Pinpoint the cell where the given text exists, returning its (x, y) midpoint coordinate. 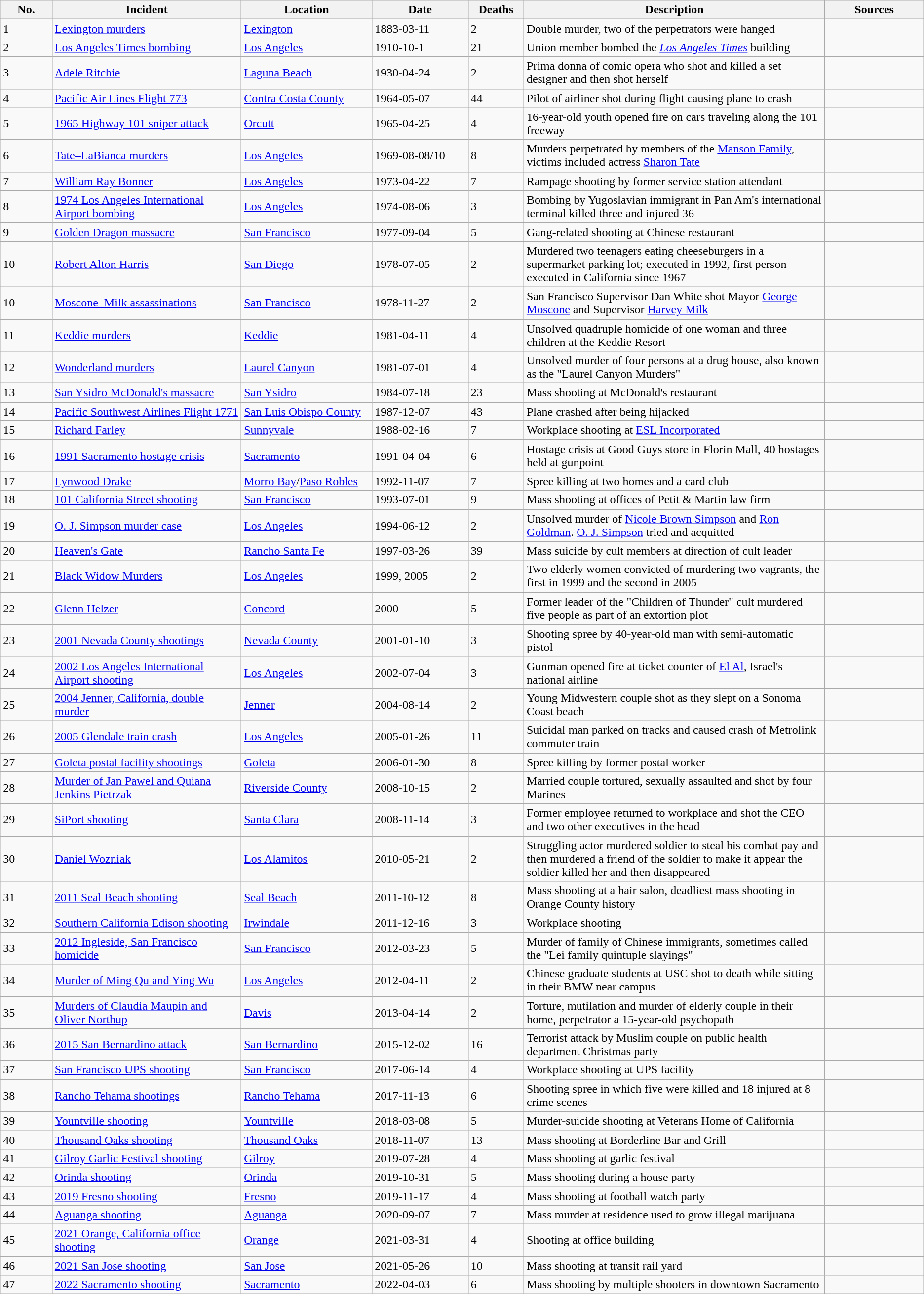
1992-11-07 (420, 481)
1997-03-26 (420, 551)
28 (27, 788)
2019 Fresno shooting (146, 1196)
2004 Jenner, California, double murder (146, 705)
2010-05-21 (420, 859)
Chinese graduate students at USC shot to death while sitting in their BMW near campus (674, 980)
2001-01-10 (420, 641)
45 (27, 1241)
1991-04-04 (420, 456)
Thousand Oaks (307, 1140)
2000 (420, 608)
33 (27, 949)
Aguanga (307, 1215)
Orinda shooting (146, 1177)
Jenner (307, 705)
Orange (307, 1241)
Pacific Air Lines Flight 773 (146, 98)
Spree killing at two homes and a card club (674, 481)
36 (27, 1044)
15 (27, 430)
2017-11-13 (420, 1096)
Gilroy Garlic Festival shooting (146, 1158)
San Luis Obispo County (307, 412)
12 (27, 367)
Glenn Helzer (146, 608)
1965-04-25 (420, 123)
1987-12-07 (420, 412)
Thousand Oaks shooting (146, 1140)
35 (27, 1013)
Shooting spree by 40-year-old man with semi-automatic pistol (674, 641)
2005 Glendale train crash (146, 736)
Rancho Tehama (307, 1096)
Murder of Jan Pawel and Quiana Jenkins Pietrzak (146, 788)
San Diego (307, 264)
1930-04-24 (420, 73)
Mass murder at residence used to grow illegal marijuana (674, 1215)
16-year-old youth opened fire on cars traveling along the 101 freeway (674, 123)
Description (674, 10)
San Francisco Supervisor Dan White shot Mayor George Moscone and Supervisor Harvey Milk (674, 303)
Orcutt (307, 123)
2015-12-02 (420, 1044)
Spree killing by former postal worker (674, 762)
2022-04-03 (420, 1285)
1964-05-07 (420, 98)
Incident (146, 10)
1999, 2005 (420, 576)
22 (27, 608)
1974-08-06 (420, 206)
2008-11-14 (420, 820)
Married couple tortured, sexually assaulted and shot by four Marines (674, 788)
Riverside County (307, 788)
Location (307, 10)
2018-11-07 (420, 1140)
Unsolved murder of Nicole Brown Simpson and Ron Goldman. O. J. Simpson tried and acquitted (674, 525)
Date (420, 10)
1977-09-04 (420, 232)
Mass shooting at garlic festival (674, 1158)
Mass shooting at offices of Petit & Martin law firm (674, 500)
Workplace shooting at ESL Incorporated (674, 430)
Southern California Edison shooting (146, 923)
Torture, mutilation and murder of elderly couple in their home, perpetrator a 15-year-old psychopath (674, 1013)
1984-07-18 (420, 393)
2011 Seal Beach shooting (146, 897)
Pacific Southwest Airlines Flight 1771 (146, 412)
18 (27, 500)
Richard Farley (146, 430)
Shooting spree in which five were killed and 18 injured at 8 crime scenes (674, 1096)
1 (27, 29)
Murders of Claudia Maupin and Oliver Northup (146, 1013)
Rancho Santa Fe (307, 551)
Robert Alton Harris (146, 264)
Irwindale (307, 923)
2019-07-28 (420, 1158)
2002-07-04 (420, 672)
Gunman opened fire at ticket counter of El Al, Israel's national airline (674, 672)
Orinda (307, 1177)
2002 Los Angeles International Airport shooting (146, 672)
34 (27, 980)
27 (27, 762)
2005-01-26 (420, 736)
Murdered two teenagers eating cheeseburgers in a supermarket parking lot; executed in 1992, first person executed in California since 1967 (674, 264)
2011-10-12 (420, 897)
Workplace shooting (674, 923)
Daniel Wozniak (146, 859)
Murder of family of Chinese immigrants, sometimes called the "Lei family quintuple slayings" (674, 949)
25 (27, 705)
Concord (307, 608)
Yountville shooting (146, 1121)
Gang-related shooting at Chinese restaurant (674, 232)
Murders perpetrated by members of the Manson Family, victims included actress Sharon Tate (674, 156)
2021 San Jose shooting (146, 1266)
Unsolved quadruple homicide of one woman and three children at the Keddie Resort (674, 335)
26 (27, 736)
Mass shooting during a house party (674, 1177)
San Ysidro McDonald's massacre (146, 393)
2020-09-07 (420, 1215)
2021 Orange, California office shooting (146, 1241)
20 (27, 551)
2022 Sacramento shooting (146, 1285)
2019-10-31 (420, 1177)
1981-07-01 (420, 367)
Moscone–Milk assassinations (146, 303)
Seal Beach (307, 897)
2013-04-14 (420, 1013)
Laguna Beach (307, 73)
2012-03-23 (420, 949)
Unsolved murder of four persons at a drug house, also known as the "Laurel Canyon Murders" (674, 367)
Morro Bay/Paso Robles (307, 481)
37 (27, 1070)
Rancho Tehama shootings (146, 1096)
Mass shooting at a hair salon, deadliest mass shooting in Orange County history (674, 897)
Union member bombed the Los Angeles Times building (674, 47)
Contra Costa County (307, 98)
1994-06-12 (420, 525)
Lexington murders (146, 29)
O. J. Simpson murder case (146, 525)
Young Midwestern couple shot as they slept on a Sonoma Coast beach (674, 705)
Los Angeles Times bombing (146, 47)
Prima donna of comic opera who shot and killed a set designer and then shot herself (674, 73)
Yountville (307, 1121)
31 (27, 897)
SiPort shooting (146, 820)
San Jose (307, 1266)
San Francisco UPS shooting (146, 1070)
Fresno (307, 1196)
Shooting at office building (674, 1241)
101 California Street shooting (146, 500)
1974 Los Angeles International Airport bombing (146, 206)
30 (27, 859)
Murder-suicide shooting at Veterans Home of California (674, 1121)
Hostage crisis at Good Guys store in Florin Mall, 40 hostages held at gunpoint (674, 456)
2021-05-26 (420, 1266)
San Bernardino (307, 1044)
Golden Dragon massacre (146, 232)
Sources (874, 10)
Workplace shooting at UPS facility (674, 1070)
1973-04-22 (420, 181)
1910-10-1 (420, 47)
2012-04-11 (420, 980)
Suicidal man parked on tracks and caused crash of Metrolink commuter train (674, 736)
40 (27, 1140)
Mass shooting at transit rail yard (674, 1266)
No. (27, 10)
Terrorist attack by Muslim couple on public health department Christmas party (674, 1044)
Pilot of airliner shot during flight causing plane to crash (674, 98)
Mass shooting at Borderline Bar and Grill (674, 1140)
Adele Ritchie (146, 73)
2011-12-16 (420, 923)
1978-11-27 (420, 303)
2018-03-08 (420, 1121)
1991 Sacramento hostage crisis (146, 456)
Keddie (307, 335)
14 (27, 412)
Former leader of the "Children of Thunder" cult murdered five people as part of an extortion plot (674, 608)
Two elderly women convicted of murdering two vagrants, the first in 1999 and the second in 2005 (674, 576)
2019-11-17 (420, 1196)
Laurel Canyon (307, 367)
Sunnyvale (307, 430)
Davis (307, 1013)
2017-06-14 (420, 1070)
2012 Ingleside, San Francisco homicide (146, 949)
Los Alamitos (307, 859)
Bombing by Yugoslavian immigrant in Pan Am's international terminal killed three and injured 36 (674, 206)
2021-03-31 (420, 1241)
Murder of Ming Qu and Ying Wu (146, 980)
38 (27, 1096)
2015 San Bernardino attack (146, 1044)
Black Widow Murders (146, 576)
47 (27, 1285)
Goleta (307, 762)
1965 Highway 101 sniper attack (146, 123)
Mass shooting at McDonald's restaurant (674, 393)
1969-08-08/10 (420, 156)
1978-07-05 (420, 264)
Heaven's Gate (146, 551)
Aguanga shooting (146, 1215)
Former employee returned to workplace and shot the CEO and two other executives in the head (674, 820)
Rampage shooting by former service station attendant (674, 181)
41 (27, 1158)
William Ray Bonner (146, 181)
Wonderland murders (146, 367)
Nevada County (307, 641)
Deaths (496, 10)
1883-03-11 (420, 29)
Goleta postal facility shootings (146, 762)
Gilroy (307, 1158)
46 (27, 1266)
1993-07-01 (420, 500)
1981-04-11 (420, 335)
42 (27, 1177)
Mass suicide by cult members at direction of cult leader (674, 551)
17 (27, 481)
24 (27, 672)
2001 Nevada County shootings (146, 641)
Mass shooting at football watch party (674, 1196)
29 (27, 820)
32 (27, 923)
Santa Clara (307, 820)
Lexington (307, 29)
2004-08-14 (420, 705)
Mass shooting by multiple shooters in downtown Sacramento (674, 1285)
Keddie murders (146, 335)
2008-10-15 (420, 788)
Plane crashed after being hijacked (674, 412)
1988-02-16 (420, 430)
19 (27, 525)
Lynwood Drake (146, 481)
Tate–LaBianca murders (146, 156)
2006-01-30 (420, 762)
San Ysidro (307, 393)
Double murder, two of the perpetrators were hanged (674, 29)
